Scan for the cell matching the given text and deliver its (x, y) coordinate at center. 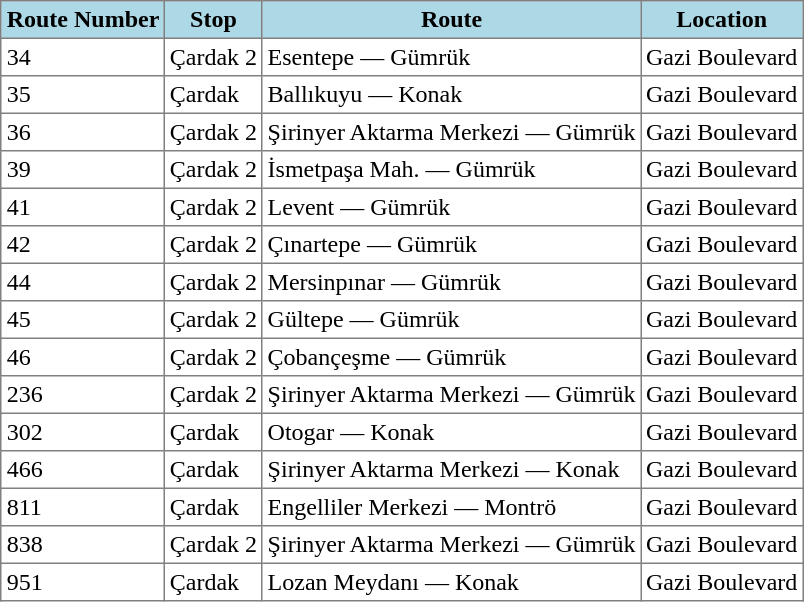
34 (82, 57)
Şirinyer Aktarma Merkezi — Konak (451, 470)
Ballıkuyu — Konak (451, 95)
Location (722, 20)
Stop (214, 20)
36 (82, 132)
Gültepe — Gümrük (451, 320)
46 (82, 357)
302 (82, 432)
45 (82, 320)
838 (82, 545)
Otogar — Konak (451, 432)
44 (82, 282)
İsmetpaşa Mah. — Gümrük (451, 170)
Çobançeşme — Gümrük (451, 357)
Mersinpınar — Gümrük (451, 282)
236 (82, 395)
Route (451, 20)
Engelliler Merkezi — Montrö (451, 507)
41 (82, 207)
Esentepe — Gümrük (451, 57)
39 (82, 170)
42 (82, 245)
Route Number (82, 20)
951 (82, 582)
Levent — Gümrük (451, 207)
Çınartepe — Gümrük (451, 245)
35 (82, 95)
Lozan Meydanı — Konak (451, 582)
811 (82, 507)
466 (82, 470)
